Return [X, Y] of the center of cell containing provided text 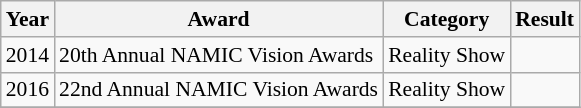
22nd Annual NAMIC Vision Awards [218, 90]
Year [28, 19]
Result [544, 19]
2014 [28, 55]
Category [446, 19]
20th Annual NAMIC Vision Awards [218, 55]
2016 [28, 90]
Award [218, 19]
